For the text-containing cell, return its midpoint in (X, Y) coordinate format. 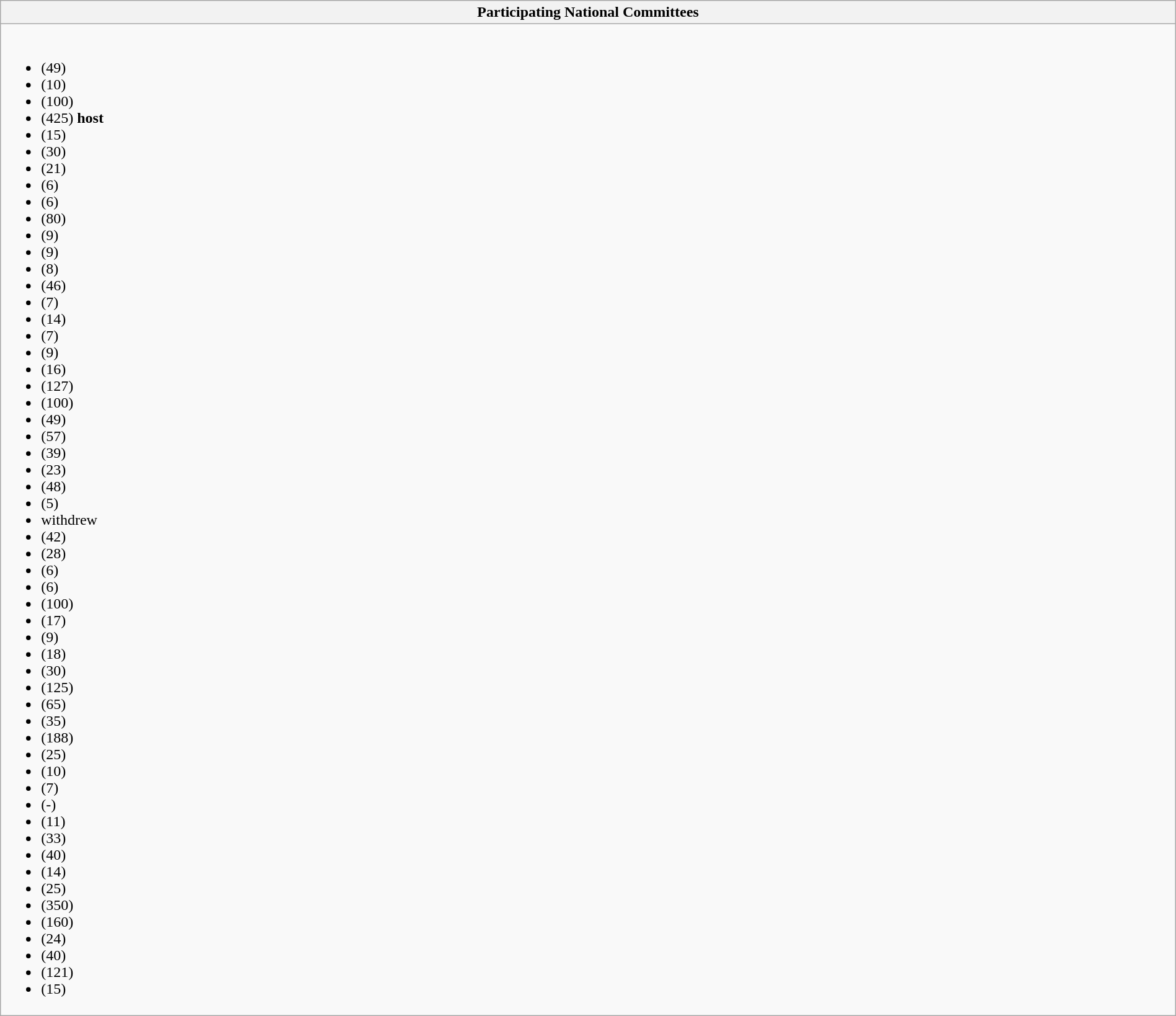
Participating National Committees (588, 12)
